Return (x, y) of the center of cell containing provided text 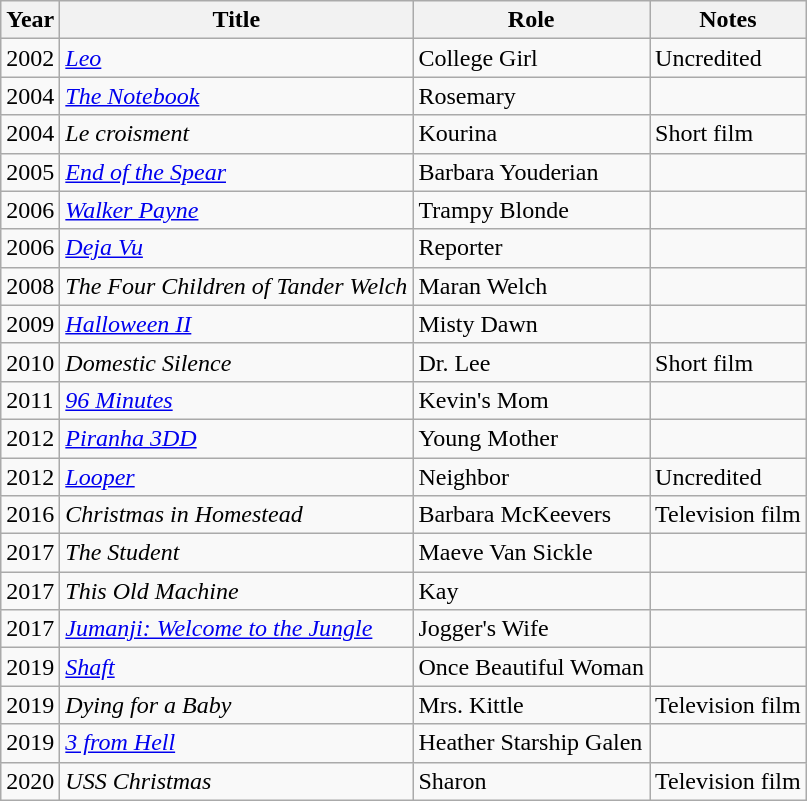
Christmas in Homestead (236, 515)
Sharon (532, 781)
Kay (532, 591)
96 Minutes (236, 400)
Mrs. Kittle (532, 705)
Kevin's Mom (532, 400)
2020 (30, 781)
End of the Spear (236, 172)
2016 (30, 515)
Walker Payne (236, 210)
The Student (236, 553)
2002 (30, 58)
Leo (236, 58)
Role (532, 20)
College Girl (532, 58)
Jumanji: Welcome to the Jungle (236, 629)
Le croisment (236, 134)
Dr. Lee (532, 362)
Piranha 3DD (236, 438)
Rosemary (532, 96)
Heather Starship Galen (532, 743)
Kourina (532, 134)
Jogger's Wife (532, 629)
2005 (30, 172)
Notes (728, 20)
2010 (30, 362)
Maeve Van Sickle (532, 553)
Deja Vu (236, 248)
Shaft (236, 667)
3 from Hell (236, 743)
Young Mother (532, 438)
Misty Dawn (532, 324)
Domestic Silence (236, 362)
The Notebook (236, 96)
Maran Welch (532, 286)
Once Beautiful Woman (532, 667)
Looper (236, 477)
Barbara Youderian (532, 172)
Neighbor (532, 477)
The Four Children of Tander Welch (236, 286)
2008 (30, 286)
Barbara McKeevers (532, 515)
This Old Machine (236, 591)
Halloween II (236, 324)
2009 (30, 324)
Year (30, 20)
2011 (30, 400)
Title (236, 20)
Trampy Blonde (532, 210)
USS Christmas (236, 781)
Reporter (532, 248)
Dying for a Baby (236, 705)
